Extract the [X, Y] coordinate from the center of the cell holding the provided text.  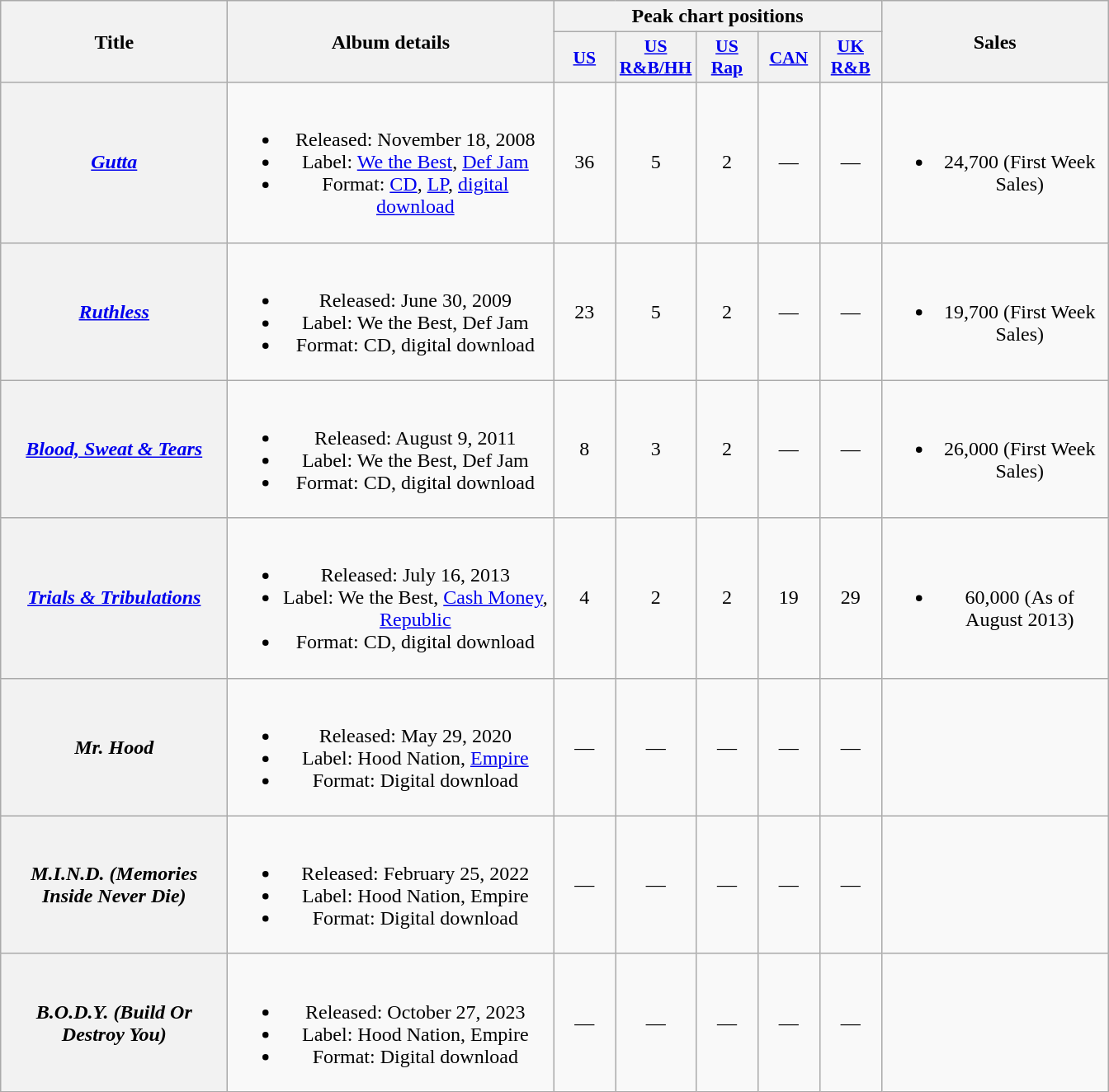
US [584, 58]
23 [584, 312]
19 [789, 598]
Title [114, 41]
Blood, Sweat & Tears [114, 449]
24,700 (First Week Sales) [995, 162]
36 [584, 162]
Released: February 25, 2022Label: Hood Nation, EmpireFormat: Digital download [391, 884]
Peak chart positions [718, 16]
B.O.D.Y. (Build Or Destroy You) [114, 1023]
Album details [391, 41]
UKR&B [850, 58]
Gutta [114, 162]
Released: June 30, 2009Label: We the Best, Def JamFormat: CD, digital download [391, 312]
Mr. Hood [114, 747]
19,700 (First Week Sales) [995, 312]
3 [656, 449]
Released: May 29, 2020Label: Hood Nation, EmpireFormat: Digital download [391, 747]
Ruthless [114, 312]
Trials & Tribulations [114, 598]
CAN [789, 58]
Released: August 9, 2011Label: We the Best, Def JamFormat: CD, digital download [391, 449]
US Rap [726, 58]
Sales [995, 41]
Released: July 16, 2013Label: We the Best, Cash Money, RepublicFormat: CD, digital download [391, 598]
26,000 (First Week Sales) [995, 449]
4 [584, 598]
US R&B/HH [656, 58]
Released: November 18, 2008Label: We the Best, Def JamFormat: CD, LP, digital download [391, 162]
M.I.N.D. (Memories Inside Never Die) [114, 884]
29 [850, 598]
8 [584, 449]
Released: October 27, 2023Label: Hood Nation, EmpireFormat: Digital download [391, 1023]
60,000 (As of August 2013) [995, 598]
